Return [x, y] of the center of cell containing provided text 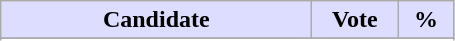
% [426, 20]
Vote [355, 20]
Candidate [156, 20]
